From the cell containing the given text, extract its center point as [X, Y] coordinate. 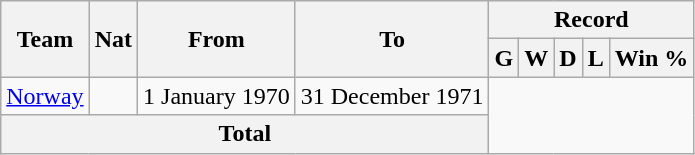
D [568, 58]
L [596, 58]
From [217, 39]
To [392, 39]
1 January 1970 [217, 96]
31 December 1971 [392, 96]
Total [245, 134]
Norway [45, 96]
Record [592, 20]
Nat [113, 39]
Team [45, 39]
Win % [652, 58]
G [504, 58]
W [536, 58]
